Detect which cell encompasses the target text, then output its [X, Y] center coordinate. 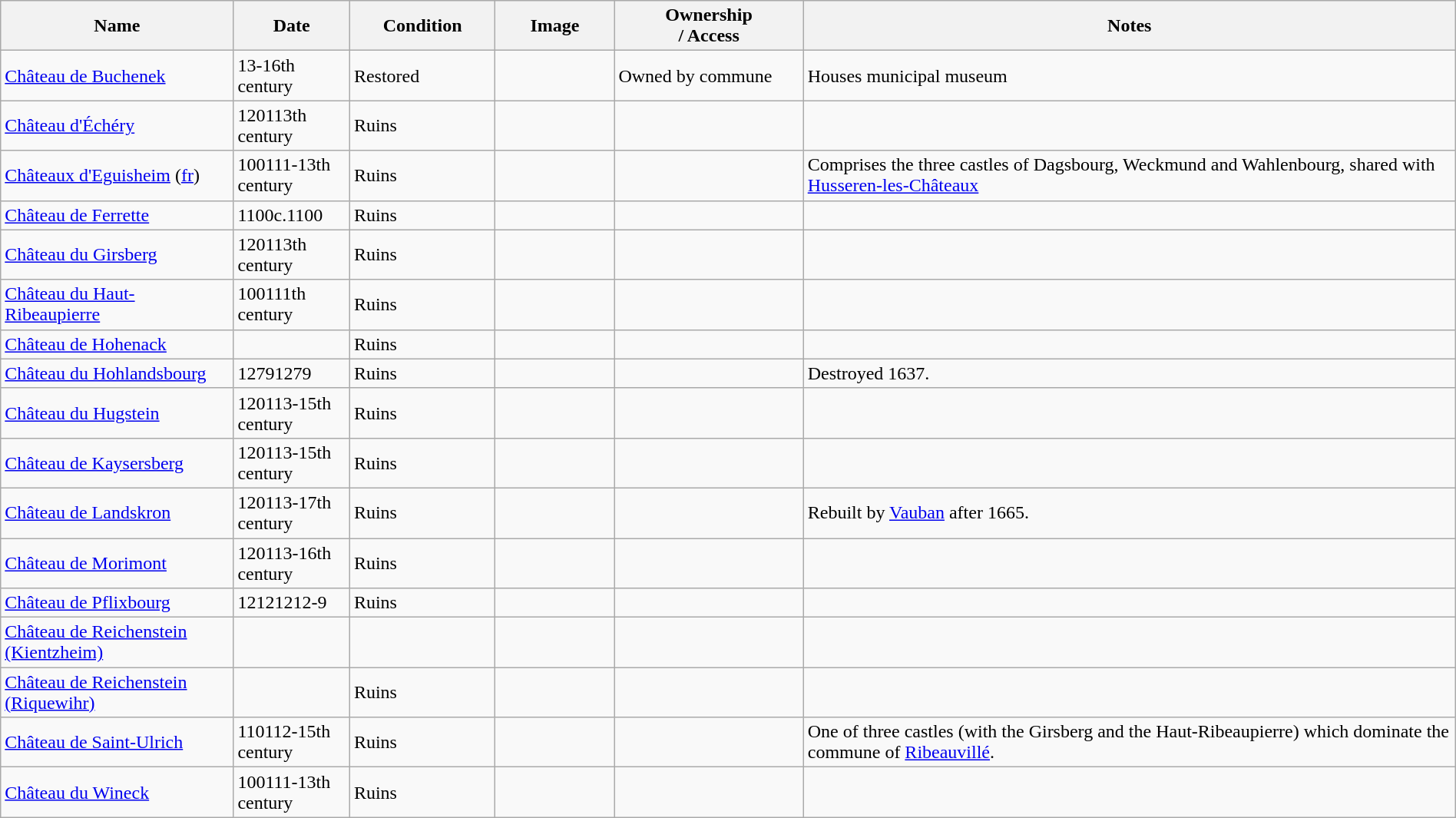
120113-16th century [292, 562]
Restored [422, 75]
120113-17th century [292, 513]
Image [554, 26]
Houses municipal museum [1129, 75]
110112-15th century [292, 742]
12791279 [292, 373]
100111th century [292, 304]
Name [117, 26]
Château du Girsberg [117, 255]
Château de Morimont [117, 562]
Château de Buchenek [117, 75]
Château de Saint-Ulrich [117, 742]
Château de Reichenstein (Riquewihr) [117, 693]
Château de Hohenack [117, 344]
Owned by commune [709, 75]
One of three castles (with the Girsberg and the Haut-Ribeaupierre) which dominate the commune of Ribeauvillé. [1129, 742]
Château du Wineck [117, 793]
Château de Landskron [117, 513]
13-16th century [292, 75]
Château de Ferrette [117, 215]
Notes [1129, 26]
Châteaux d'Eguisheim (fr) [117, 175]
Ownership/ Access [709, 26]
1100c.1100 [292, 215]
Date [292, 26]
12121212-9 [292, 603]
Destroyed 1637. [1129, 373]
Château de Kaysersberg [117, 462]
Château de Reichenstein (Kientzheim) [117, 642]
Château de Pflixbourg [117, 603]
Château d'Échéry [117, 126]
Château du Hugstein [117, 413]
Château du Haut-Ribeaupierre [117, 304]
Comprises the three castles of Dagsbourg, Weckmund and Wahlenbourg, shared with Husseren-les-Châteaux [1129, 175]
Condition [422, 26]
Château du Hohlandsbourg [117, 373]
Rebuilt by Vauban after 1665. [1129, 513]
